Provide the [X, Y] coordinate of the cell's center where the given text is located.  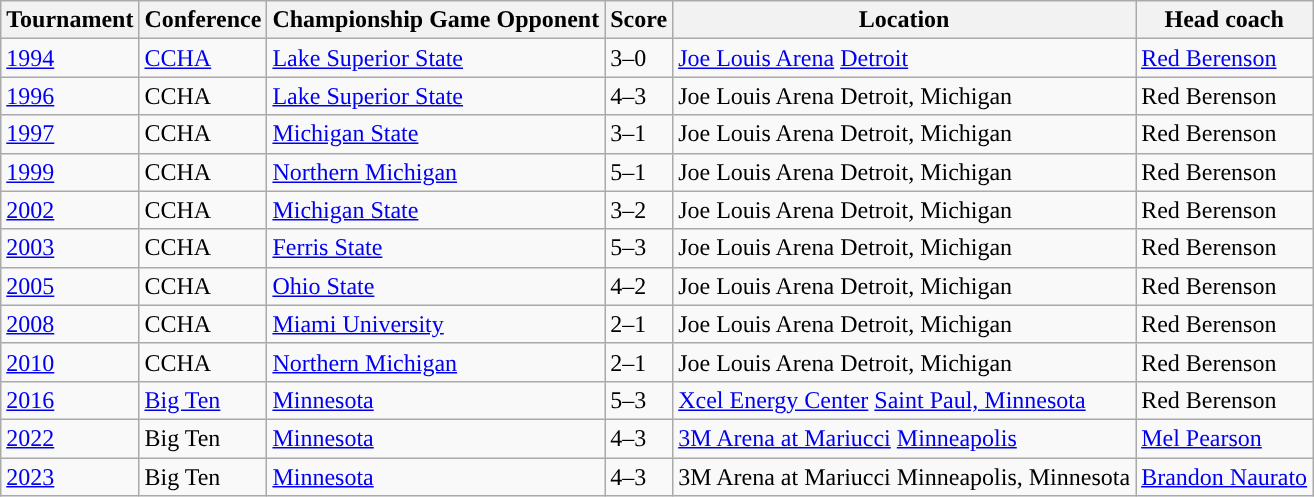
1996 [70, 96]
Championship Game Opponent [436, 20]
Joe Louis Arena Detroit [904, 58]
1994 [70, 58]
Ohio State [436, 286]
Score [639, 20]
5–1 [639, 172]
Brandon Naurato [1224, 477]
Miami University [436, 324]
3–2 [639, 210]
2003 [70, 248]
Head coach [1224, 20]
2022 [70, 438]
3–0 [639, 58]
Xcel Energy Center Saint Paul, Minnesota [904, 400]
Ferris State [436, 248]
Location [904, 20]
Mel Pearson [1224, 438]
3M Arena at Mariucci Minneapolis [904, 438]
3M Arena at Mariucci Minneapolis, Minnesota [904, 477]
2010 [70, 362]
2023 [70, 477]
1999 [70, 172]
2002 [70, 210]
Tournament [70, 20]
4–2 [639, 286]
Conference [203, 20]
2008 [70, 324]
2016 [70, 400]
3–1 [639, 134]
2005 [70, 286]
1997 [70, 134]
